Return the (X, Y) coordinate for the center point of the cell that contains the specified text.  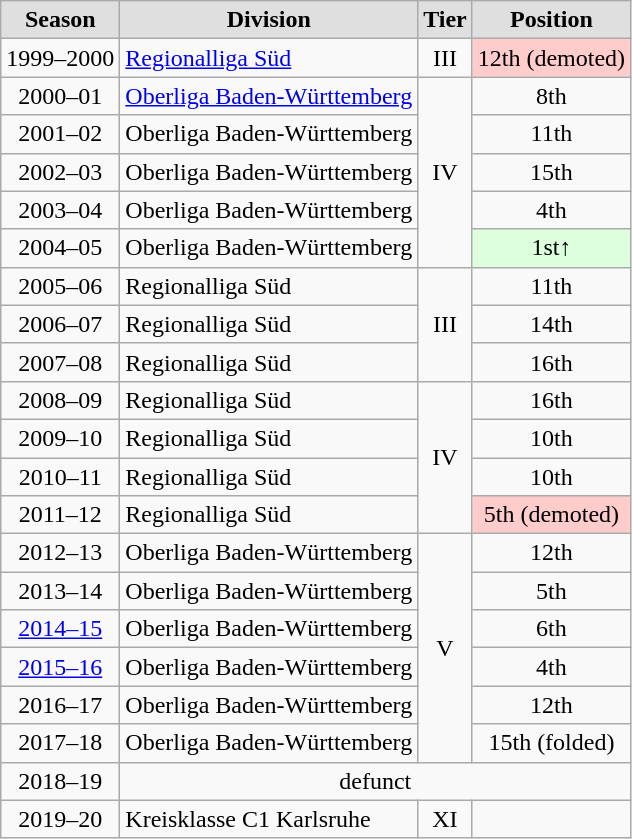
XI (446, 819)
14th (551, 324)
2016–17 (60, 705)
V (446, 648)
15th (folded) (551, 743)
2004–05 (60, 248)
2001–02 (60, 134)
2005–06 (60, 286)
2018–19 (60, 781)
Kreisklasse C1 Karlsruhe (269, 819)
2007–08 (60, 362)
15th (551, 172)
2015–16 (60, 667)
5th (551, 591)
Tier (446, 20)
6th (551, 629)
2017–18 (60, 743)
Season (60, 20)
Division (269, 20)
2010–11 (60, 477)
2019–20 (60, 819)
2003–04 (60, 210)
1999–2000 (60, 58)
Position (551, 20)
2006–07 (60, 324)
1st↑ (551, 248)
2008–09 (60, 400)
12th (demoted) (551, 58)
2009–10 (60, 438)
defunct (376, 781)
2012–13 (60, 553)
2000–01 (60, 96)
5th (demoted) (551, 515)
2014–15 (60, 629)
8th (551, 96)
2013–14 (60, 591)
2011–12 (60, 515)
2002–03 (60, 172)
